Determine the [x, y] coordinate at the center of the cell enclosing the given text.  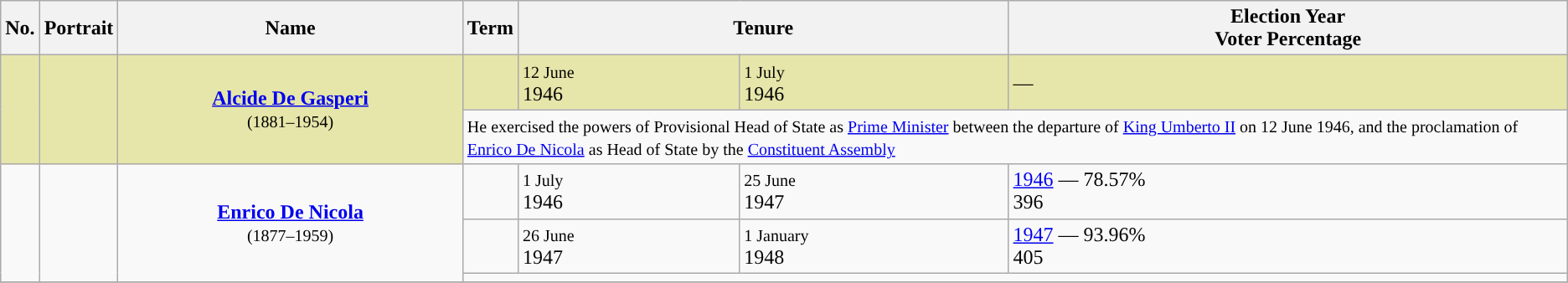
— [1288, 82]
No. [20, 28]
Alcide De Gasperi(1881–1954) [290, 110]
Election YearVoter Percentage [1288, 28]
26 June1947 [628, 246]
Name [290, 28]
12 June1946 [628, 82]
1946 — 78.57%396 [1288, 191]
Enrico De Nicola(1877–1959) [290, 223]
Term [490, 28]
Tenure [763, 28]
1947 — 93.96%405 [1288, 246]
Portrait [79, 28]
1 January1948 [874, 246]
25 June1947 [874, 191]
